Return (x, y) of the center of cell containing provided text 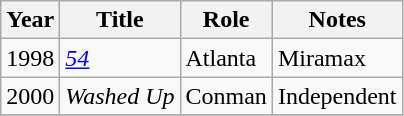
Role (226, 20)
Year (30, 20)
Notes (337, 20)
1998 (30, 58)
2000 (30, 96)
Conman (226, 96)
Atlanta (226, 58)
54 (120, 58)
Independent (337, 96)
Washed Up (120, 96)
Title (120, 20)
Miramax (337, 58)
